Return (x, y) of the center of cell containing provided text 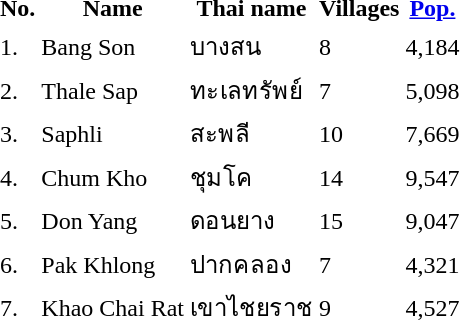
ดอนยาง (251, 220)
14 (358, 177)
Chum Kho (113, 177)
Don Yang (113, 220)
สะพลี (251, 134)
ทะเลทรัพย์ (251, 90)
Bang Son (113, 46)
บางสน (251, 46)
ปากคลอง (251, 264)
15 (358, 220)
ชุมโค (251, 177)
8 (358, 46)
Pak Khlong (113, 264)
10 (358, 134)
Thale Sap (113, 90)
Saphli (113, 134)
